Provide the [X, Y] coordinate of the cell's center where the given text is located.  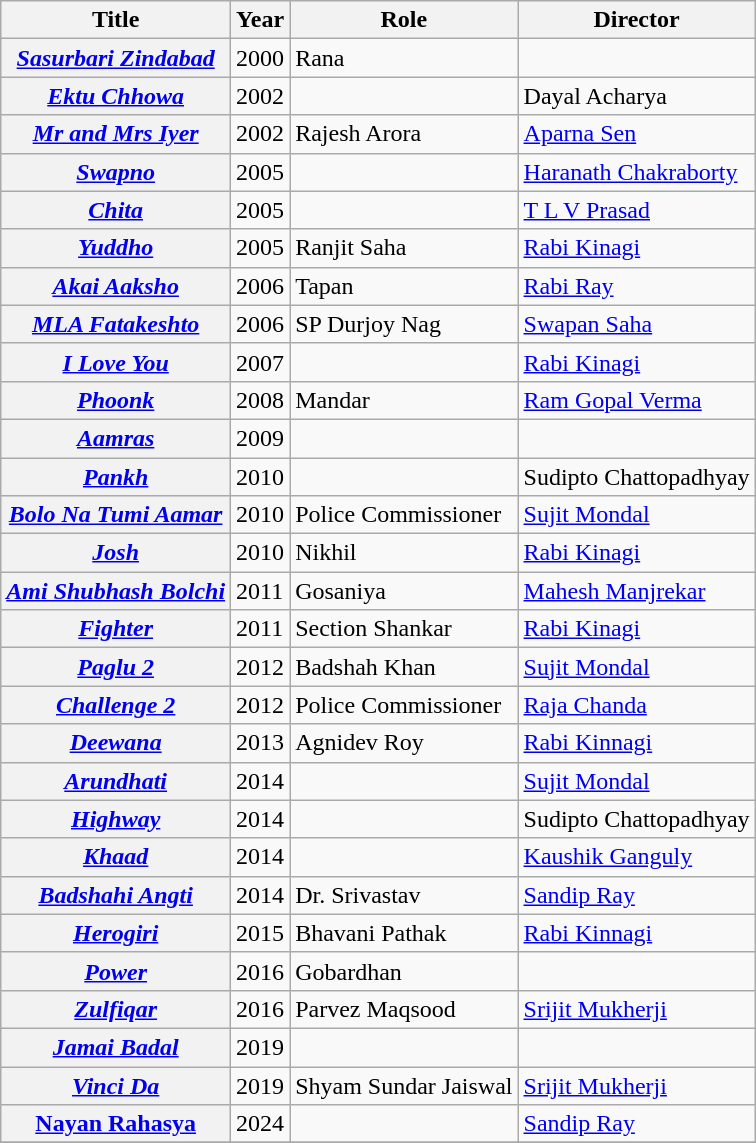
Parvez Maqsood [404, 1009]
Herogiri [116, 933]
Swapno [116, 172]
Dayal Acharya [636, 96]
Rana [404, 58]
Power [116, 971]
Kaushik Ganguly [636, 857]
I Love You [116, 362]
Akai Aaksho [116, 286]
SP Durjoy Nag [404, 324]
Bolo Na Tumi Aamar [116, 515]
Raja Chanda [636, 705]
Year [260, 20]
Arundhati [116, 781]
Mr and Mrs Iyer [116, 134]
Nayan Rahasya [116, 1124]
Haranath Chakraborty [636, 172]
Josh [116, 553]
Role [404, 20]
2024 [260, 1124]
Tapan [404, 286]
Deewana [116, 743]
Pankh [116, 477]
2009 [260, 438]
Rabi Ray [636, 286]
Nikhil [404, 553]
Mandar [404, 400]
2013 [260, 743]
2008 [260, 400]
MLA Fatakeshto [116, 324]
Rajesh Arora [404, 134]
Aamras [116, 438]
Badshahi Angti [116, 895]
Challenge 2 [116, 705]
Title [116, 20]
2007 [260, 362]
Aparna Sen [636, 134]
Dr. Srivastav [404, 895]
Chita [116, 210]
Fighter [116, 629]
Agnidev Roy [404, 743]
2000 [260, 58]
Jamai Badal [116, 1047]
Shyam Sundar Jaiswal [404, 1085]
Gobardhan [404, 971]
Yuddho [116, 248]
Sasurbari Zindabad [116, 58]
Paglu 2 [116, 667]
Gosaniya [404, 591]
Khaad [116, 857]
Badshah Khan [404, 667]
2015 [260, 933]
Zulfiqar [116, 1009]
Ranjit Saha [404, 248]
Section Shankar [404, 629]
Director [636, 20]
Bhavani Pathak [404, 933]
Swapan Saha [636, 324]
Ram Gopal Verma [636, 400]
Ami Shubhash Bolchi [116, 591]
Phoonk [116, 400]
Vinci Da [116, 1085]
Highway [116, 819]
T L V Prasad [636, 210]
Mahesh Manjrekar [636, 591]
Ektu Chhowa [116, 96]
